For the text-containing cell, return its midpoint in (X, Y) coordinate format. 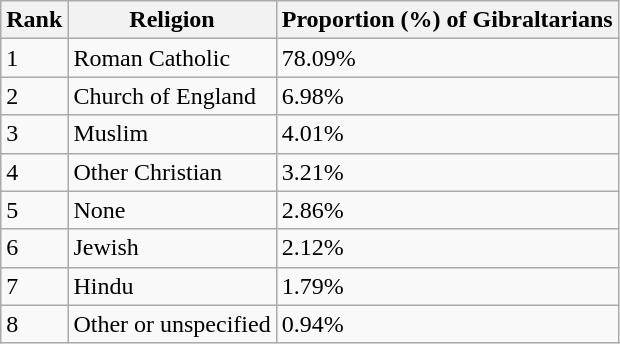
78.09% (447, 58)
1 (34, 58)
3 (34, 134)
Jewish (172, 248)
3.21% (447, 172)
5 (34, 210)
4.01% (447, 134)
Hindu (172, 286)
None (172, 210)
8 (34, 324)
Proportion (%) of Gibraltarians (447, 20)
Muslim (172, 134)
Rank (34, 20)
Other Christian (172, 172)
2 (34, 96)
Church of England (172, 96)
Religion (172, 20)
1.79% (447, 286)
Roman Catholic (172, 58)
2.12% (447, 248)
7 (34, 286)
2.86% (447, 210)
6.98% (447, 96)
4 (34, 172)
6 (34, 248)
0.94% (447, 324)
Other or unspecified (172, 324)
